Return the [x, y] coordinate for the center point of the cell that contains the specified text.  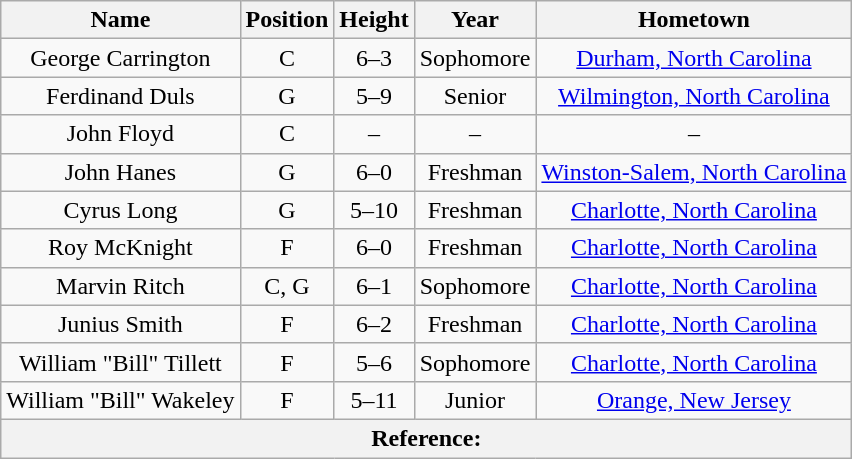
Junior [475, 400]
Durham, North Carolina [694, 58]
Height [374, 20]
6–3 [374, 58]
William "Bill" Tillett [120, 362]
6–2 [374, 324]
Reference: [426, 438]
Orange, New Jersey [694, 400]
5–9 [374, 96]
5–6 [374, 362]
6–1 [374, 286]
Roy McKnight [120, 248]
Cyrus Long [120, 210]
John Floyd [120, 134]
Hometown [694, 20]
Senior [475, 96]
John Hanes [120, 172]
5–10 [374, 210]
William "Bill" Wakeley [120, 400]
Winston-Salem, North Carolina [694, 172]
5–11 [374, 400]
Junius Smith [120, 324]
Position [287, 20]
Name [120, 20]
Ferdinand Duls [120, 96]
Marvin Ritch [120, 286]
Wilmington, North Carolina [694, 96]
George Carrington [120, 58]
Year [475, 20]
C, G [287, 286]
